Return (X, Y) of the center of cell containing provided text 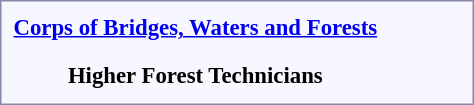
Higher Forest Technicians (196, 75)
Corps of Bridges, Waters and Forests (196, 27)
